From the cell containing the given text, extract its center point as (x, y) coordinate. 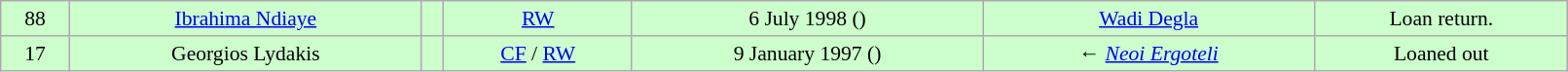
9 January 1997 () (807, 54)
Ibrahima Ndiaye (245, 18)
RW (538, 18)
Georgios Lydakis (245, 54)
← Neoi Ergoteli (1149, 54)
Wadi Degla (1149, 18)
CF / RW (538, 54)
6 July 1998 () (807, 18)
88 (35, 18)
Loan return. (1441, 18)
Loaned out (1441, 54)
17 (35, 54)
